Scan for the cell matching the given text and deliver its [X, Y] coordinate at center. 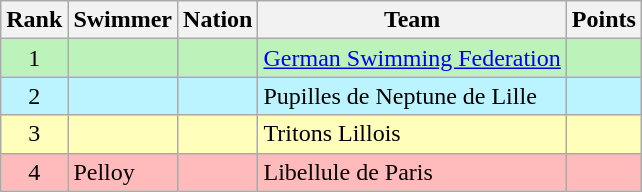
Swimmer [123, 20]
Nation [218, 20]
Team [412, 20]
3 [34, 134]
4 [34, 172]
Libellule de Paris [412, 172]
Pelloy [123, 172]
Points [604, 20]
German Swimming Federation [412, 58]
Tritons Lillois [412, 134]
Pupilles de Neptune de Lille [412, 96]
1 [34, 58]
2 [34, 96]
Rank [34, 20]
